Search for the cell housing the specified text and yield its [x, y] center coordinate. 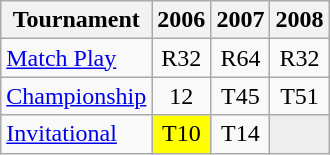
T45 [240, 96]
Tournament [76, 20]
Match Play [76, 58]
2007 [240, 20]
T14 [240, 134]
2008 [300, 20]
Championship [76, 96]
12 [182, 96]
R64 [240, 58]
2006 [182, 20]
T10 [182, 134]
Invitational [76, 134]
T51 [300, 96]
